Locate the cell with the specified text and output its [x, y] center coordinate. 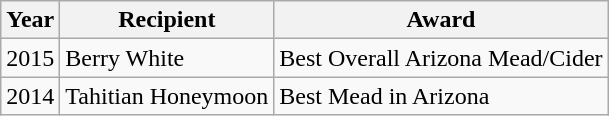
Best Overall Arizona Mead/Cider [441, 58]
Recipient [167, 20]
Year [30, 20]
Award [441, 20]
2014 [30, 96]
Tahitian Honeymoon [167, 96]
Berry White [167, 58]
Best Mead in Arizona [441, 96]
2015 [30, 58]
